From the cell containing the given text, extract its center point as [X, Y] coordinate. 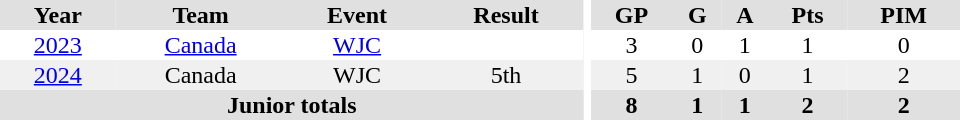
Year [58, 15]
Team [201, 15]
Result [506, 15]
3 [631, 45]
5th [506, 75]
2023 [58, 45]
A [745, 15]
G [698, 15]
5 [631, 75]
8 [631, 105]
Pts [808, 15]
GP [631, 15]
PIM [904, 15]
Event [358, 15]
2024 [58, 75]
Junior totals [292, 105]
